Return (x, y) of the center of cell containing provided text 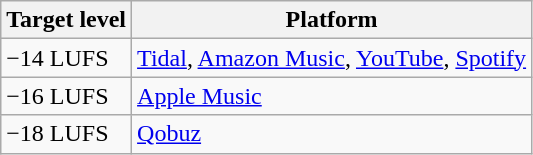
Qobuz (332, 134)
Tidal, Amazon Music, YouTube, Spotify (332, 58)
Target level (66, 20)
−14 LUFS (66, 58)
Apple Music (332, 96)
Platform (332, 20)
−16 LUFS (66, 96)
−18 LUFS (66, 134)
